Return [X, Y] of the center of cell containing provided text 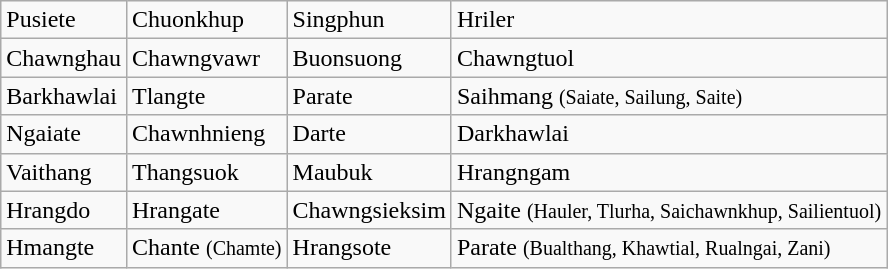
Chawngtuol [668, 58]
Chawngvawr [206, 58]
Pusiete [64, 20]
Saihmang (Saiate, Sailung, Saite) [668, 96]
Chante (Chamte) [206, 248]
Buonsuong [369, 58]
Hrangsote [369, 248]
Ngaiate [64, 134]
Singphun [369, 20]
Chawnhnieng [206, 134]
Darte [369, 134]
Thangsuok [206, 172]
Vaithang [64, 172]
Darkhawlai [668, 134]
Chawnghau [64, 58]
Maubuk [369, 172]
Barkhawlai [64, 96]
Hrangdo [64, 210]
Tlangte [206, 96]
Parate (Bualthang, Khawtial, Rualngai, Zani) [668, 248]
Ngaite (Hauler, Tlurha, Saichawnkhup, Sailientuol) [668, 210]
Chuonkhup [206, 20]
Parate [369, 96]
Hmangte [64, 248]
Hrangate [206, 210]
Hrangngam [668, 172]
Hriler [668, 20]
Chawngsieksim [369, 210]
